Pinpoint the cell where the given text exists, returning its (x, y) midpoint coordinate. 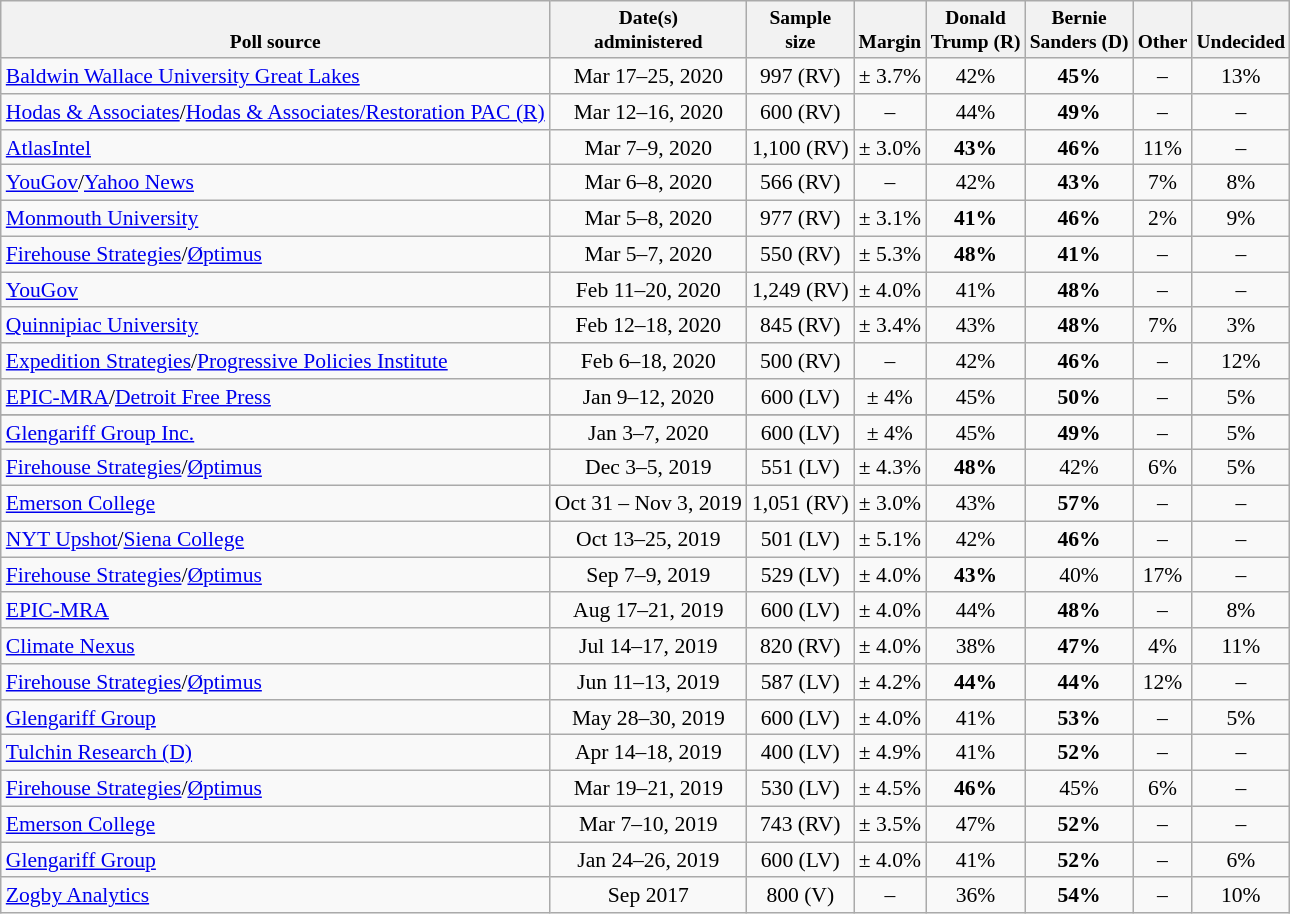
Feb 11–20, 2020 (648, 290)
550 (RV) (800, 254)
36% (976, 896)
529 (LV) (800, 575)
Zogby Analytics (276, 896)
Mar 6–8, 2020 (648, 183)
± 3.4% (890, 326)
EPIC-MRA/Detroit Free Press (276, 397)
Climate Nexus (276, 646)
Feb 6–18, 2020 (648, 361)
Hodas & Associates/Hodas & Associates/Restoration PAC (R) (276, 112)
Other (1162, 30)
Baldwin Wallace University Great Lakes (276, 76)
820 (RV) (800, 646)
566 (RV) (800, 183)
Samplesize (800, 30)
743 (RV) (800, 824)
Expedition Strategies/Progressive Policies Institute (276, 361)
10% (1241, 896)
40% (1079, 575)
YouGov (276, 290)
Sep 7–9, 2019 (648, 575)
Date(s)administered (648, 30)
53% (1079, 718)
DonaldTrump (R) (976, 30)
Dec 3–5, 2019 (648, 468)
57% (1079, 504)
YouGov/Yahoo News (276, 183)
Jan 3–7, 2020 (648, 433)
Quinnipiac University (276, 326)
NYT Upshot/Siena College (276, 540)
845 (RV) (800, 326)
Jun 11–13, 2019 (648, 682)
± 3.5% (890, 824)
50% (1079, 397)
Oct 31 – Nov 3, 2019 (648, 504)
500 (RV) (800, 361)
± 4.2% (890, 682)
1,100 (RV) (800, 148)
1,051 (RV) (800, 504)
977 (RV) (800, 219)
± 3.7% (890, 76)
Aug 17–21, 2019 (648, 611)
BernieSanders (D) (1079, 30)
38% (976, 646)
997 (RV) (800, 76)
2% (1162, 219)
Jan 24–26, 2019 (648, 860)
Poll source (276, 30)
600 (RV) (800, 112)
Monmouth University (276, 219)
Mar 19–21, 2019 (648, 789)
Undecided (1241, 30)
3% (1241, 326)
Tulchin Research (D) (276, 753)
587 (LV) (800, 682)
Mar 7–9, 2020 (648, 148)
Glengariff Group Inc. (276, 433)
13% (1241, 76)
Apr 14–18, 2019 (648, 753)
Sep 2017 (648, 896)
May 28–30, 2019 (648, 718)
Oct 13–25, 2019 (648, 540)
± 3.1% (890, 219)
54% (1079, 896)
1,249 (RV) (800, 290)
Mar 5–8, 2020 (648, 219)
± 5.3% (890, 254)
17% (1162, 575)
Margin (890, 30)
± 5.1% (890, 540)
Jan 9–12, 2020 (648, 397)
AtlasIntel (276, 148)
9% (1241, 219)
4% (1162, 646)
± 4.9% (890, 753)
Mar 7–10, 2019 (648, 824)
Jul 14–17, 2019 (648, 646)
501 (LV) (800, 540)
± 4.3% (890, 468)
551 (LV) (800, 468)
EPIC-MRA (276, 611)
Mar 17–25, 2020 (648, 76)
± 4.5% (890, 789)
530 (LV) (800, 789)
800 (V) (800, 896)
Mar 12–16, 2020 (648, 112)
Mar 5–7, 2020 (648, 254)
400 (LV) (800, 753)
Feb 12–18, 2020 (648, 326)
